Scan for the cell matching the given text and deliver its (X, Y) coordinate at center. 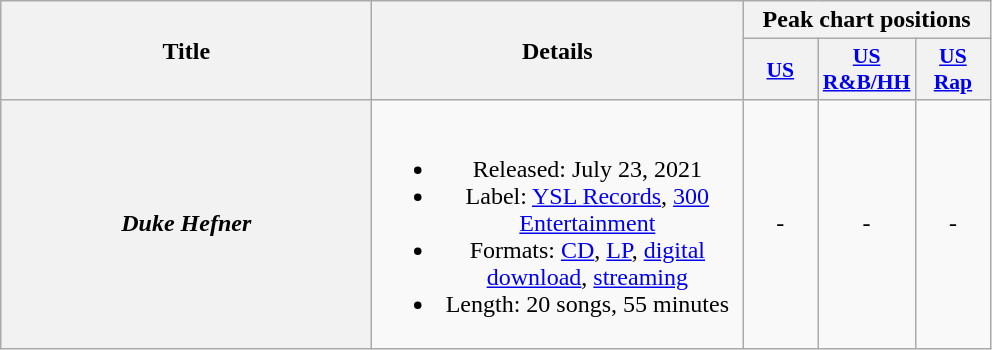
Title (186, 50)
US Rap (952, 70)
US R&B/HH (867, 70)
US (780, 70)
Released: July 23, 2021Label: YSL Records, 300 EntertainmentFormats: CD, LP, digital download, streamingLength: 20 songs, 55 minutes (558, 224)
Peak chart positions (867, 20)
Details (558, 50)
Duke Hefner (186, 224)
